Find where the given text appears and provide that cell's center as [X, Y] coordinate. 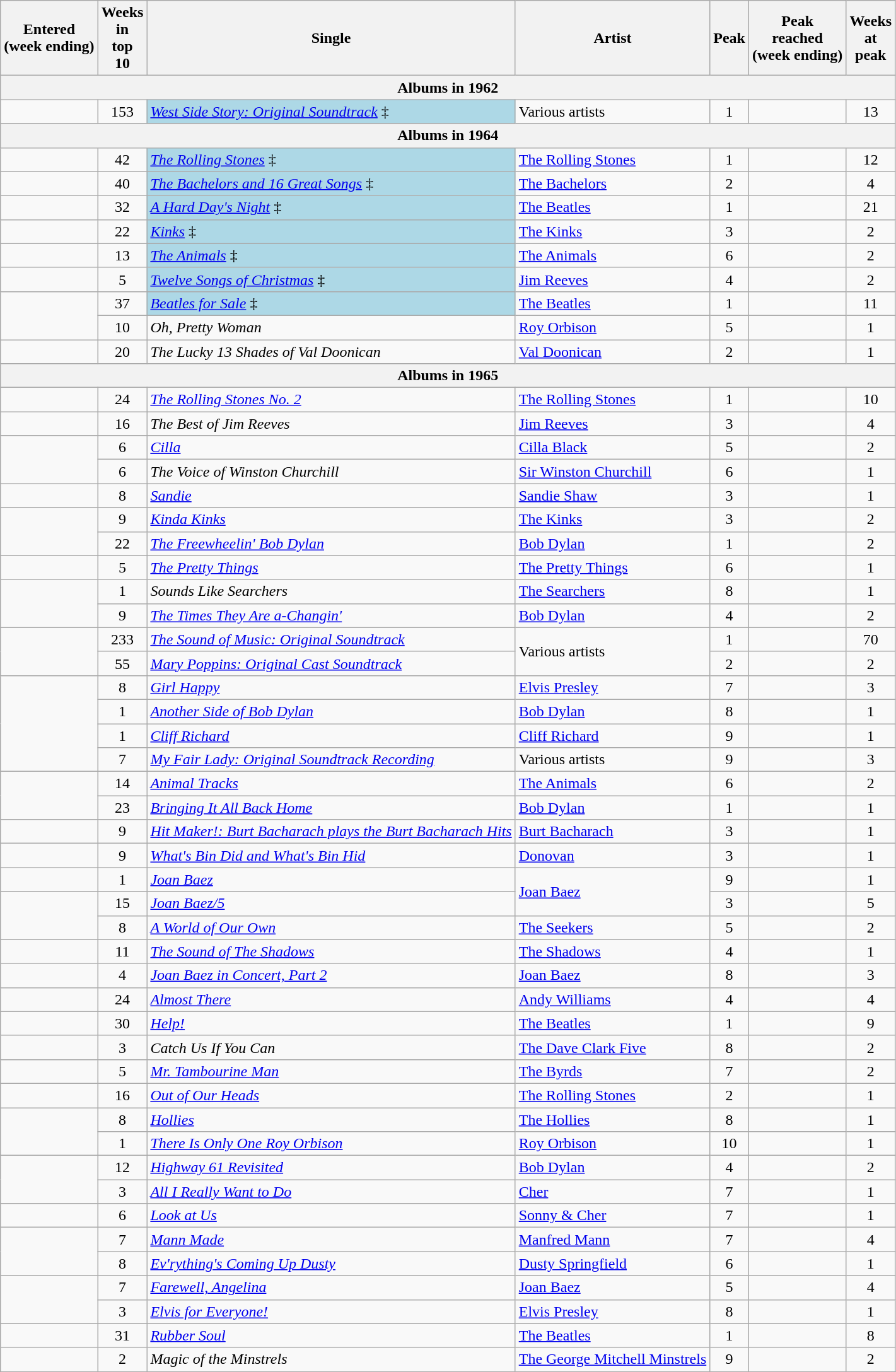
Another Side of Bob Dylan [331, 711]
31 [122, 1335]
The Shadows [613, 951]
The Hollies [613, 1119]
There Is Only One Roy Orbison [331, 1144]
Cilla [331, 448]
Sounds Like Searchers [331, 591]
Sandie Shaw [613, 496]
Cilla Black [613, 448]
Beatles for Sale ‡ [331, 303]
Mr. Tambourine Man [331, 1071]
Burt Bacharach [613, 832]
Sandie [331, 496]
The Searchers [613, 591]
Kinda Kinks [331, 520]
Mary Poppins: Original Cast Soundtrack [331, 663]
30 [122, 1023]
The Sound of The Shadows [331, 951]
Manfred Mann [613, 1240]
Andy Williams [613, 999]
Help! [331, 1023]
Magic of the Minstrels [331, 1359]
Cher [613, 1192]
37 [122, 303]
Albums in 1962 [448, 88]
The Bachelors and 16 Great Songs ‡ [331, 183]
The George Mitchell Minstrels [613, 1359]
Farewell, Angelina [331, 1288]
Albums in 1964 [448, 136]
The Times They Are a-Changin' [331, 615]
Hollies [331, 1119]
The Lucky 13 Shades of Val Doonican [331, 351]
23 [122, 808]
Ev'rything's Coming Up Dusty [331, 1264]
Dusty Springfield [613, 1264]
Rubber Soul [331, 1335]
Mann Made [331, 1240]
The Rolling Stones No. 2 [331, 400]
Animal Tracks [331, 784]
Albums in 1965 [448, 376]
Single [331, 38]
20 [122, 351]
Oh, Pretty Woman [331, 327]
What's Bin Did and What's Bin Hid [331, 856]
Girl Happy [331, 687]
Catch Us If You Can [331, 1047]
My Fair Lady: Original Soundtrack Recording [331, 760]
32 [122, 207]
42 [122, 160]
A Hard Day's Night ‡ [331, 207]
The Sound of Music: Original Soundtrack [331, 639]
The Freewheelin' Bob Dylan [331, 544]
Sonny & Cher [613, 1216]
40 [122, 183]
55 [122, 663]
70 [871, 639]
Artist [613, 38]
Bringing It All Back Home [331, 808]
Val Doonican [613, 351]
The Seekers [613, 927]
West Side Story: Original Soundtrack ‡ [331, 112]
15 [122, 904]
Entered (week ending) [49, 38]
Look at Us [331, 1216]
The Byrds [613, 1071]
Out of Our Heads [331, 1095]
The Best of Jim Reeves [331, 424]
Sir Winston Churchill [613, 472]
Weeksatpeak [871, 38]
Highway 61 Revisited [331, 1168]
All I Really Want to Do [331, 1192]
Twelve Songs of Christmas ‡ [331, 279]
The Animals ‡ [331, 255]
Peakreached (week ending) [797, 38]
153 [122, 112]
A World of Our Own [331, 927]
The Dave Clark Five [613, 1047]
Weeksintop10 [122, 38]
14 [122, 784]
Joan Baez in Concert, Part 2 [331, 975]
Almost There [331, 999]
Donovan [613, 856]
The Voice of Winston Churchill [331, 472]
Peak [730, 38]
The Bachelors [613, 183]
233 [122, 639]
21 [871, 207]
The Rolling Stones ‡ [331, 160]
Joan Baez/5 [331, 904]
Hit Maker!: Burt Bacharach plays the Burt Bacharach Hits [331, 832]
Kinks ‡ [331, 231]
Elvis for Everyone! [331, 1311]
